Capture the cell that displays the provided text and extract its [x, y] central coordinate. 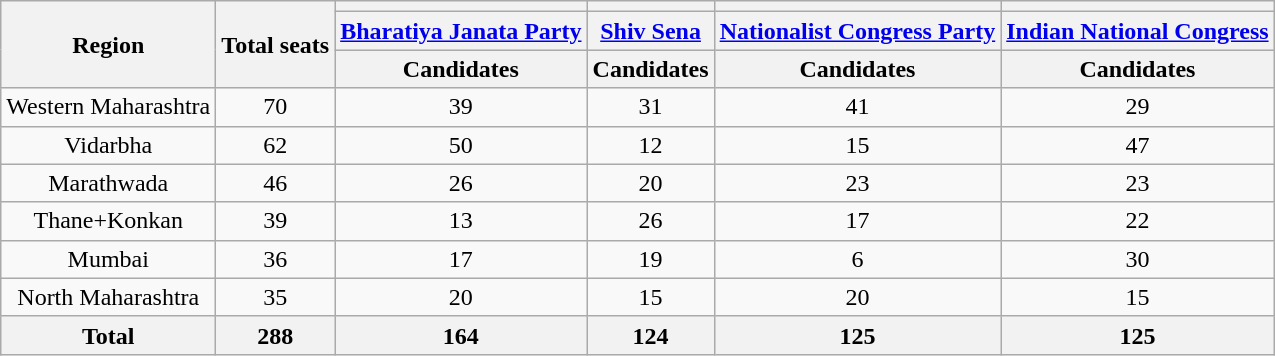
Vidarbha [108, 145]
Western Maharashtra [108, 107]
31 [650, 107]
46 [276, 183]
288 [276, 335]
Mumbai [108, 259]
Indian National Congress [1138, 31]
Thane+Konkan [108, 221]
Marathwada [108, 183]
22 [1138, 221]
Total [108, 335]
36 [276, 259]
Total seats [276, 44]
29 [1138, 107]
Bharatiya Janata Party [461, 31]
Shiv Sena [650, 31]
70 [276, 107]
164 [461, 335]
50 [461, 145]
30 [1138, 259]
19 [650, 259]
Nationalist Congress Party [858, 31]
47 [1138, 145]
Region [108, 44]
6 [858, 259]
124 [650, 335]
North Maharashtra [108, 297]
12 [650, 145]
41 [858, 107]
13 [461, 221]
35 [276, 297]
62 [276, 145]
